Find where the given text appears and provide that cell's center as [x, y] coordinate. 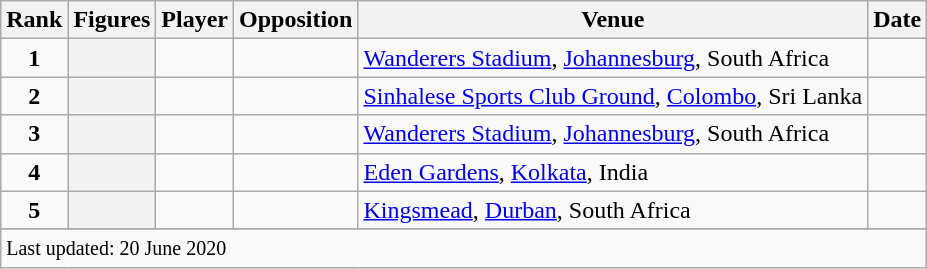
Sinhalese Sports Club Ground, Colombo, Sri Lanka [613, 96]
Player [195, 20]
Eden Gardens, Kolkata, India [613, 172]
4 [34, 172]
3 [34, 134]
Venue [613, 20]
Figures [112, 20]
Date [898, 20]
Opposition [296, 20]
1 [34, 58]
Kingsmead, Durban, South Africa [613, 210]
2 [34, 96]
5 [34, 210]
Rank [34, 20]
Last updated: 20 June 2020 [464, 248]
